For the text-containing cell, return its midpoint in [X, Y] coordinate format. 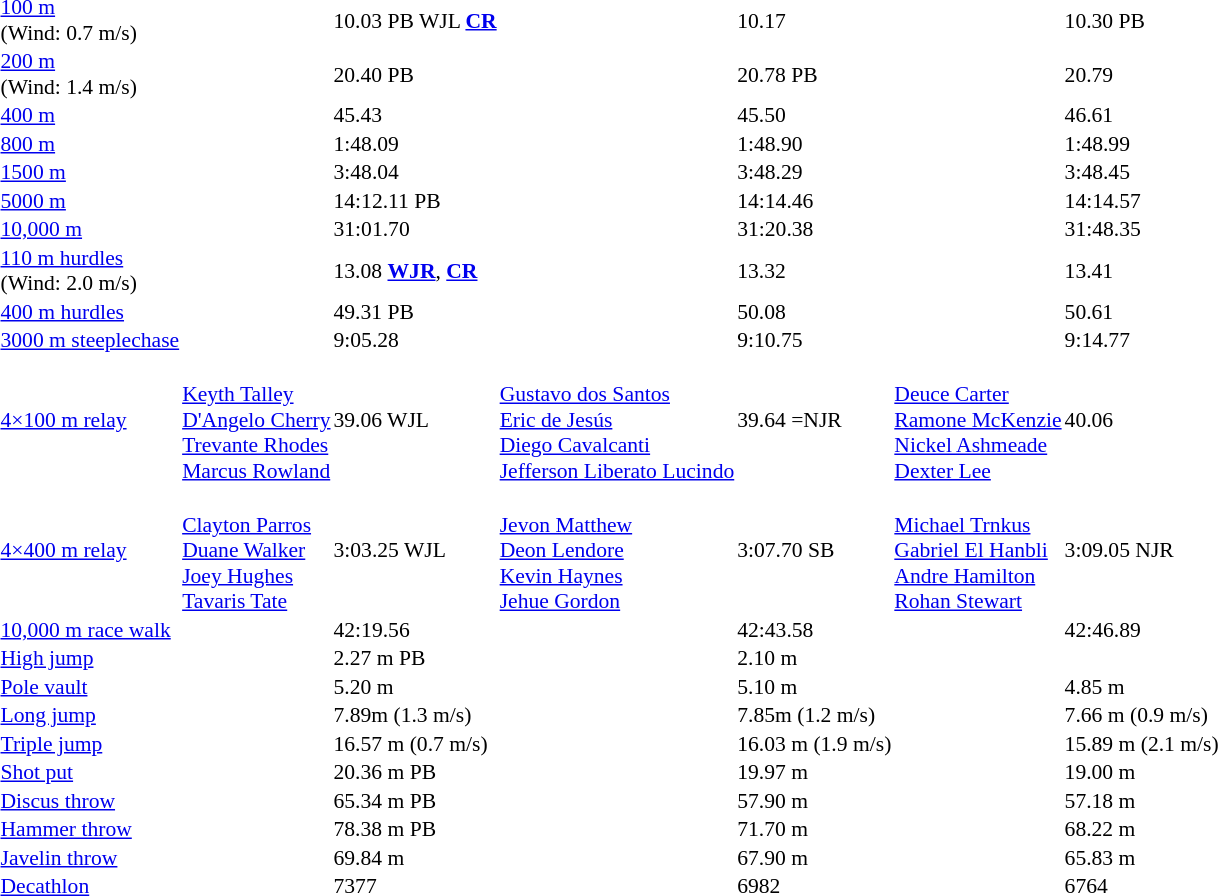
3:48.29 [814, 172]
1:48.09 [415, 144]
3:03.25 WJL [415, 550]
20.78 PB [814, 74]
Deuce CarterRamone McKenzieNickel AshmeadeDexter Lee [978, 419]
Gustavo dos SantosEric de JesúsDiego CavalcantiJefferson Liberato Lucindo [617, 419]
16.57 m (0.7 m/s) [415, 744]
50.08 [814, 312]
45.50 [814, 115]
45.43 [415, 115]
1:48.90 [814, 144]
5.20 m [415, 686]
Jevon MatthewDeon LendoreKevin HaynesJehue Gordon [617, 550]
9:10.75 [814, 340]
65.34 m PB [415, 800]
31:01.70 [415, 229]
Clayton ParrosDuane WalkerJoey HughesTavaris Tate [256, 550]
2.10 m [814, 658]
Keyth TalleyD'Angelo CherryTrevante RhodesMarcus Rowland [256, 419]
20.36 m PB [415, 772]
39.06 WJL [415, 419]
5.10 m [814, 686]
14:14.46 [814, 200]
Michael TrnkusGabriel El HanbliAndre HamiltonRohan Stewart [978, 550]
42:19.56 [415, 630]
13.32 [814, 271]
42:43.58 [814, 630]
3:07.70 SB [814, 550]
67.90 m [814, 858]
7.85m (1.2 m/s) [814, 715]
3:48.04 [415, 172]
39.64 =NJR [814, 419]
9:05.28 [415, 340]
13.08 WJR, CR [415, 271]
19.97 m [814, 772]
2.27 m PB [415, 658]
69.84 m [415, 858]
31:20.38 [814, 229]
20.40 PB [415, 74]
57.90 m [814, 800]
78.38 m PB [415, 829]
71.70 m [814, 829]
14:12.11 PB [415, 200]
49.31 PB [415, 312]
16.03 m (1.9 m/s) [814, 744]
7.89m (1.3 m/s) [415, 715]
